Return the [X, Y] coordinate for the center point of the cell that contains the specified text.  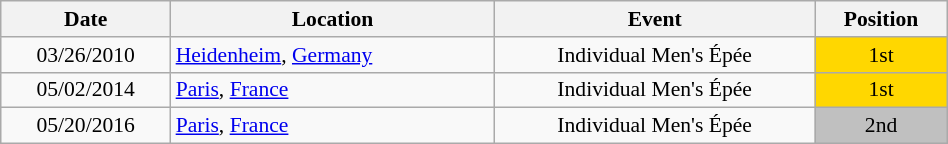
Location [333, 19]
2nd [881, 126]
Position [881, 19]
Date [86, 19]
05/02/2014 [86, 90]
05/20/2016 [86, 126]
Event [654, 19]
Heidenheim, Germany [333, 55]
03/26/2010 [86, 55]
